Return the [X, Y] coordinate for the center point of the cell that contains the specified text.  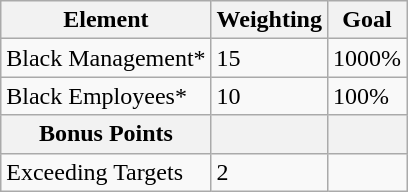
Exceeding Targets [106, 172]
15 [269, 58]
Goal [366, 20]
2 [269, 172]
10 [269, 96]
Element [106, 20]
Black Management* [106, 58]
Weighting [269, 20]
Bonus Points [106, 134]
Black Employees* [106, 96]
1000% [366, 58]
100% [366, 96]
